Find where the given text appears and provide that cell's center as [x, y] coordinate. 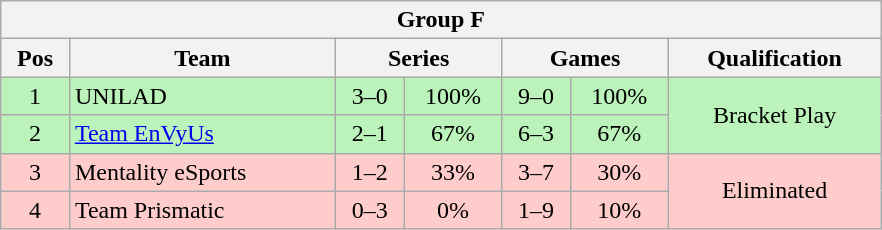
0–3 [370, 210]
Eliminated [774, 191]
0% [453, 210]
Group F [441, 20]
2–1 [370, 134]
30% [619, 172]
2 [36, 134]
1–2 [370, 172]
4 [36, 210]
Qualification [774, 58]
Pos [36, 58]
Series [418, 58]
6–3 [536, 134]
Games [585, 58]
Bracket Play [774, 115]
9–0 [536, 96]
UNILAD [202, 96]
3–7 [536, 172]
1 [36, 96]
Mentality eSports [202, 172]
Team EnVyUs [202, 134]
Team [202, 58]
33% [453, 172]
3 [36, 172]
10% [619, 210]
Team Prismatic [202, 210]
3–0 [370, 96]
1–9 [536, 210]
